Identify which cell holds the provided text, then report its (X, Y) central coordinate. 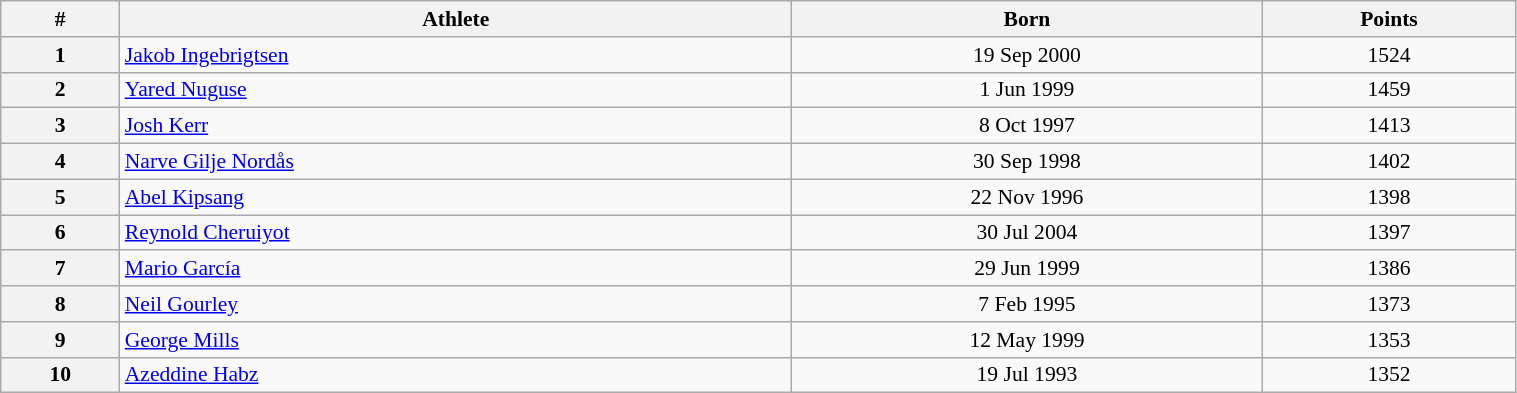
2 (60, 90)
Jakob Ingebrigtsen (456, 55)
Narve Gilje Nordås (456, 162)
Yared Nuguse (456, 90)
Athlete (456, 19)
1373 (1389, 304)
Neil Gourley (456, 304)
12 May 1999 (1027, 340)
1 (60, 55)
7 (60, 269)
1459 (1389, 90)
1397 (1389, 233)
Born (1027, 19)
7 Feb 1995 (1027, 304)
6 (60, 233)
1524 (1389, 55)
Abel Kipsang (456, 197)
George Mills (456, 340)
8 Oct 1997 (1027, 126)
Points (1389, 19)
5 (60, 197)
1 Jun 1999 (1027, 90)
30 Jul 2004 (1027, 233)
1352 (1389, 375)
9 (60, 340)
Reynold Cheruiyot (456, 233)
29 Jun 1999 (1027, 269)
22 Nov 1996 (1027, 197)
1353 (1389, 340)
4 (60, 162)
8 (60, 304)
19 Jul 1993 (1027, 375)
30 Sep 1998 (1027, 162)
10 (60, 375)
1386 (1389, 269)
19 Sep 2000 (1027, 55)
Azeddine Habz (456, 375)
1413 (1389, 126)
# (60, 19)
Josh Kerr (456, 126)
3 (60, 126)
1398 (1389, 197)
Mario García (456, 269)
1402 (1389, 162)
